Provide the (X, Y) coordinate of the cell's center where the given text is located.  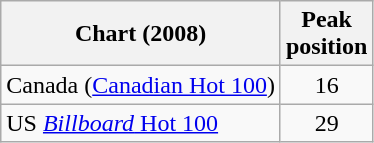
Canada (Canadian Hot 100) (141, 85)
Peak position (326, 34)
US Billboard Hot 100 (141, 123)
29 (326, 123)
Chart (2008) (141, 34)
16 (326, 85)
